Determine the (X, Y) coordinate at the center of the cell enclosing the given text.  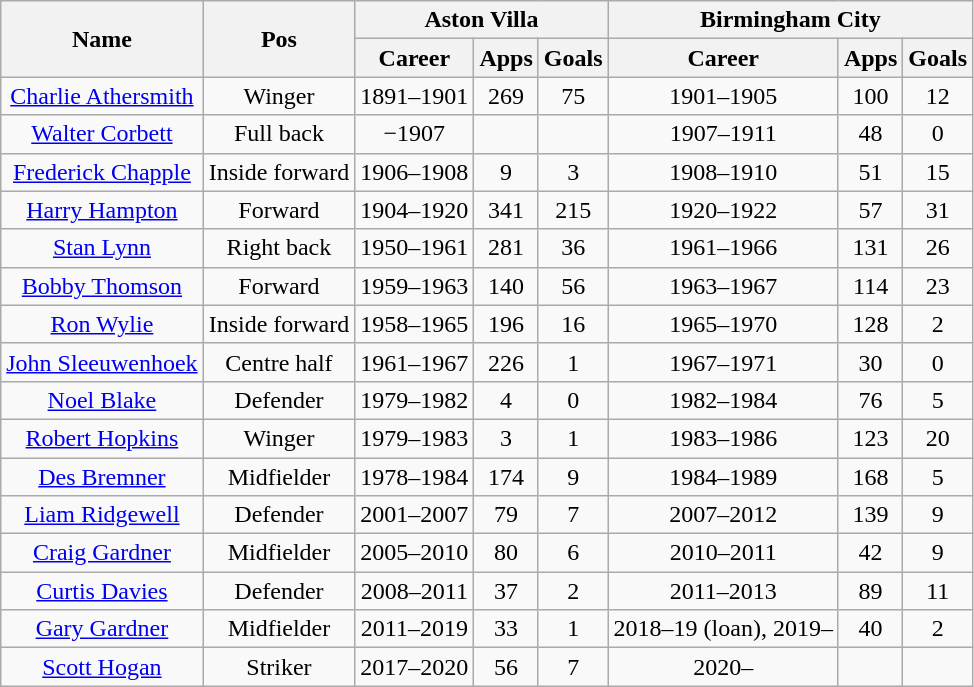
Charlie Athersmith (102, 96)
2017–2020 (414, 667)
57 (870, 210)
114 (870, 286)
2011–2013 (723, 591)
2001–2007 (414, 515)
20 (938, 438)
4 (506, 400)
Frederick Chapple (102, 172)
215 (573, 210)
Craig Gardner (102, 553)
Pos (279, 39)
281 (506, 248)
1961–1966 (723, 248)
37 (506, 591)
1958–1965 (414, 324)
Scott Hogan (102, 667)
40 (870, 629)
1959–1963 (414, 286)
11 (938, 591)
Harry Hampton (102, 210)
1984–1989 (723, 477)
Striker (279, 667)
196 (506, 324)
1906–1908 (414, 172)
Right back (279, 248)
2010–2011 (723, 553)
Centre half (279, 362)
Full back (279, 134)
100 (870, 96)
269 (506, 96)
26 (938, 248)
168 (870, 477)
1965–1970 (723, 324)
1908–1910 (723, 172)
Aston Villa (482, 20)
2020– (723, 667)
Walter Corbett (102, 134)
Name (102, 39)
1978–1984 (414, 477)
226 (506, 362)
76 (870, 400)
2007–2012 (723, 515)
79 (506, 515)
139 (870, 515)
15 (938, 172)
123 (870, 438)
1979–1983 (414, 438)
80 (506, 553)
131 (870, 248)
42 (870, 553)
23 (938, 286)
1904–1920 (414, 210)
Des Bremner (102, 477)
16 (573, 324)
1961–1967 (414, 362)
Ron Wylie (102, 324)
Robert Hopkins (102, 438)
174 (506, 477)
1920–1922 (723, 210)
30 (870, 362)
2005–2010 (414, 553)
1979–1982 (414, 400)
1983–1986 (723, 438)
128 (870, 324)
1907–1911 (723, 134)
6 (573, 553)
2018–19 (loan), 2019– (723, 629)
Stan Lynn (102, 248)
31 (938, 210)
Noel Blake (102, 400)
1901–1905 (723, 96)
Birmingham City (790, 20)
−1907 (414, 134)
89 (870, 591)
36 (573, 248)
Bobby Thomson (102, 286)
2008–2011 (414, 591)
1967–1971 (723, 362)
51 (870, 172)
Gary Gardner (102, 629)
1950–1961 (414, 248)
1891–1901 (414, 96)
48 (870, 134)
140 (506, 286)
341 (506, 210)
75 (573, 96)
1982–1984 (723, 400)
John Sleeuwenhoek (102, 362)
Curtis Davies (102, 591)
12 (938, 96)
2011–2019 (414, 629)
33 (506, 629)
1963–1967 (723, 286)
Liam Ridgewell (102, 515)
